From the cell containing the given text, extract its center point as [x, y] coordinate. 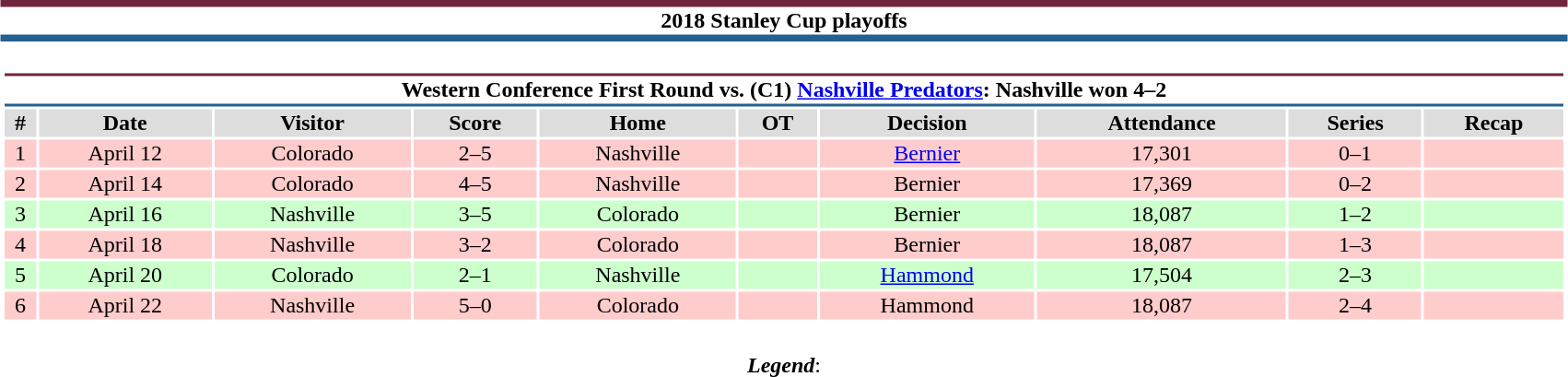
April 22 [125, 305]
1–2 [1355, 215]
1–3 [1355, 244]
Decision [927, 123]
0–1 [1355, 154]
Date [125, 123]
5 [20, 276]
4–5 [475, 183]
# [20, 123]
2018 Stanley Cup playoffs [784, 20]
3–5 [475, 215]
4 [20, 244]
3 [20, 215]
Attendance [1162, 123]
April 12 [125, 154]
April 18 [125, 244]
5–0 [475, 305]
2–3 [1355, 276]
OT [778, 123]
Home [638, 123]
April 14 [125, 183]
17,504 [1162, 276]
17,369 [1162, 183]
Score [475, 123]
2–4 [1355, 305]
6 [20, 305]
2–5 [475, 154]
1 [20, 154]
17,301 [1162, 154]
April 20 [125, 276]
0–2 [1355, 183]
2 [20, 183]
Recap [1493, 123]
2–1 [475, 276]
Western Conference First Round vs. (C1) Nashville Predators: Nashville won 4–2 [783, 90]
3–2 [475, 244]
Series [1355, 123]
Visitor [313, 123]
April 16 [125, 215]
